Extract the (X, Y) coordinate from the center of the cell holding the provided text.  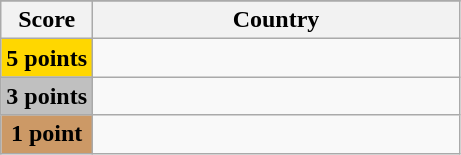
3 points (47, 96)
1 point (47, 134)
Country (276, 20)
5 points (47, 58)
Score (47, 20)
